Locate the cell with the specified text and output its (x, y) center coordinate. 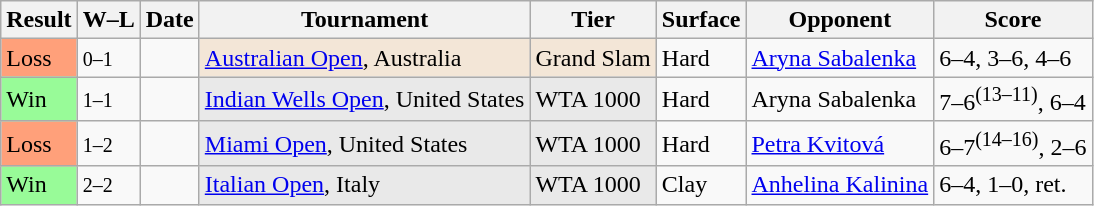
Date (170, 20)
6–4, 1–0, ret. (1013, 185)
Clay (701, 185)
Tier (593, 20)
W–L (108, 20)
1–1 (108, 100)
6–4, 3–6, 4–6 (1013, 58)
6–7(14–16), 2–6 (1013, 144)
Petra Kvitová (840, 144)
Tournament (364, 20)
Miami Open, United States (364, 144)
Australian Open, Australia (364, 58)
Score (1013, 20)
1–2 (108, 144)
2–2 (108, 185)
7–6(13–11), 6–4 (1013, 100)
Indian Wells Open, United States (364, 100)
0–1 (108, 58)
Result (39, 20)
Anhelina Kalinina (840, 185)
Grand Slam (593, 58)
Opponent (840, 20)
Italian Open, Italy (364, 185)
Surface (701, 20)
